Identify which cell holds the provided text, then report its [x, y] central coordinate. 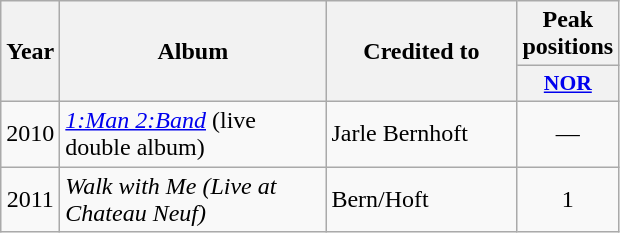
Credited to [422, 52]
Bern/Hoft [422, 198]
2011 [30, 198]
Walk with Me (Live at Chateau Neuf) [193, 198]
Album [193, 52]
2010 [30, 134]
Jarle Bernhoft [422, 134]
1 [568, 198]
Year [30, 52]
— [568, 134]
1:Man 2:Band (live double album) [193, 134]
Peak positions [568, 34]
NOR [568, 84]
